Identify which cell holds the provided text, then report its (x, y) central coordinate. 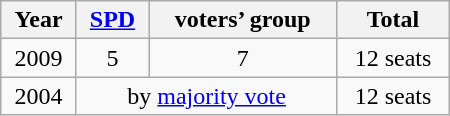
7 (243, 58)
5 (112, 58)
SPD (112, 20)
2009 (39, 58)
by majority vote (206, 96)
voters’ group (243, 20)
2004 (39, 96)
Year (39, 20)
Total (393, 20)
